Extract the [x, y] coordinate from the center of the cell holding the provided text.  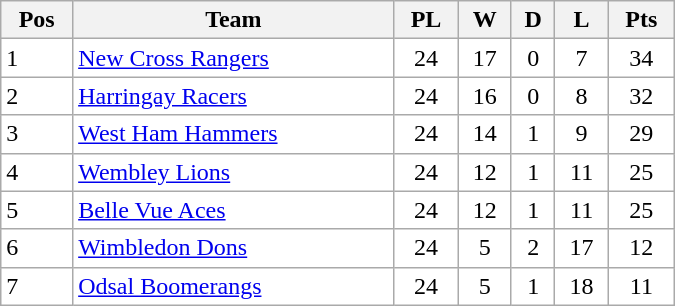
Belle Vue Aces [234, 210]
14 [485, 134]
8 [582, 96]
32 [641, 96]
Wimbledon Dons [234, 248]
4 [37, 172]
6 [37, 248]
Pos [37, 20]
West Ham Hammers [234, 134]
16 [485, 96]
Team [234, 20]
18 [582, 286]
9 [582, 134]
Harringay Racers [234, 96]
New Cross Rangers [234, 58]
W [485, 20]
L [582, 20]
Pts [641, 20]
Odsal Boomerangs [234, 286]
D [532, 20]
29 [641, 134]
PL [426, 20]
3 [37, 134]
34 [641, 58]
Wembley Lions [234, 172]
